Locate the cell with the specified text and output its [X, Y] center coordinate. 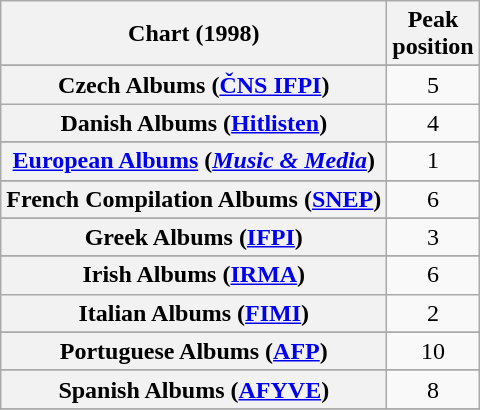
Greek Albums (IFPI) [194, 237]
10 [433, 351]
Irish Albums (IRMA) [194, 275]
French Compilation Albums (SNEP) [194, 199]
4 [433, 123]
Portuguese Albums (AFP) [194, 351]
Danish Albums (Hitlisten) [194, 123]
Spanish Albums (AFYVE) [194, 389]
8 [433, 389]
Chart (1998) [194, 34]
3 [433, 237]
5 [433, 85]
Italian Albums (FIMI) [194, 313]
2 [433, 313]
1 [433, 161]
Czech Albums (ČNS IFPI) [194, 85]
Peakposition [433, 34]
European Albums (Music & Media) [194, 161]
